Scan for the cell matching the given text and deliver its [X, Y] coordinate at center. 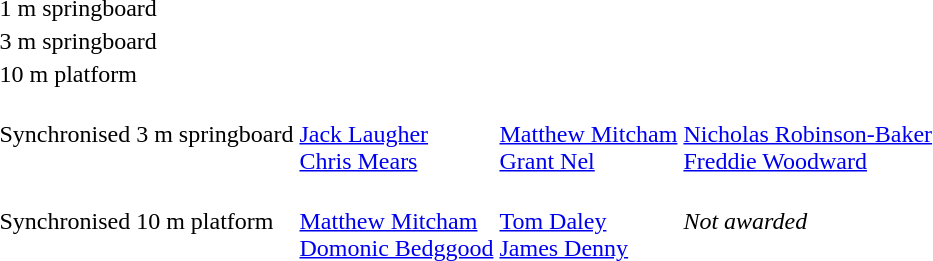
Jack LaugherChris Mears [396, 134]
Matthew MitchamGrant Nel [588, 134]
